Find where the given text appears and provide that cell's center as [x, y] coordinate. 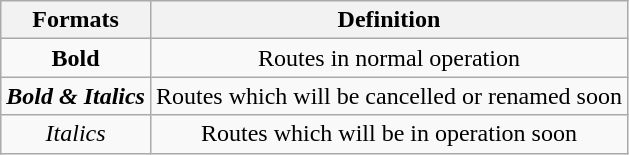
Formats [76, 20]
Routes which will be in operation soon [388, 134]
Routes which will be cancelled or renamed soon [388, 96]
Routes in normal operation [388, 58]
Bold [76, 58]
Definition [388, 20]
Italics [76, 134]
Bold & Italics [76, 96]
